Determine the [X, Y] coordinate at the center of the cell enclosing the given text.  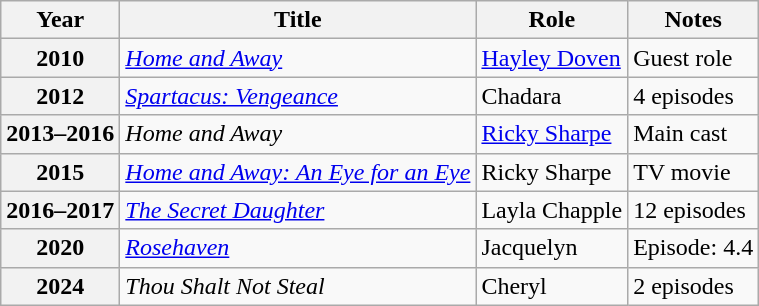
Thou Shalt Not Steal [298, 286]
Jacquelyn [552, 248]
2 episodes [694, 286]
4 episodes [694, 96]
2015 [60, 172]
2013–2016 [60, 134]
Episode: 4.4 [694, 248]
Rosehaven [298, 248]
Year [60, 20]
2024 [60, 286]
12 episodes [694, 210]
Title [298, 20]
2012 [60, 96]
TV movie [694, 172]
Notes [694, 20]
Cheryl [552, 286]
Layla Chapple [552, 210]
Role [552, 20]
2010 [60, 58]
2016–2017 [60, 210]
Hayley Doven [552, 58]
Chadara [552, 96]
Spartacus: Vengeance [298, 96]
Guest role [694, 58]
2020 [60, 248]
Home and Away: An Eye for an Eye [298, 172]
Main cast [694, 134]
The Secret Daughter [298, 210]
